Capture the cell that displays the provided text and extract its [X, Y] central coordinate. 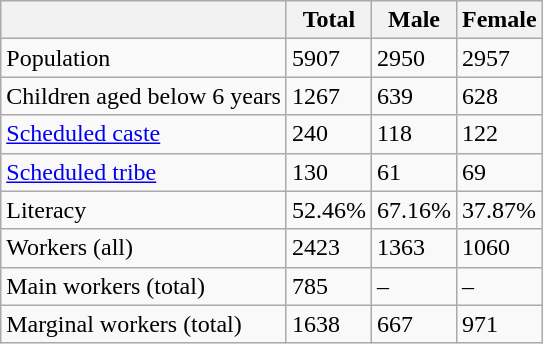
Children aged below 6 years [144, 96]
Marginal workers (total) [144, 324]
61 [414, 172]
67.16% [414, 210]
Scheduled caste [144, 134]
69 [500, 172]
5907 [328, 58]
667 [414, 324]
2950 [414, 58]
Population [144, 58]
785 [328, 286]
Main workers (total) [144, 286]
639 [414, 96]
2957 [500, 58]
Male [414, 20]
Scheduled tribe [144, 172]
Total [328, 20]
37.87% [500, 210]
52.46% [328, 210]
Female [500, 20]
Workers (all) [144, 248]
130 [328, 172]
240 [328, 134]
118 [414, 134]
122 [500, 134]
628 [500, 96]
1060 [500, 248]
971 [500, 324]
1267 [328, 96]
1638 [328, 324]
1363 [414, 248]
2423 [328, 248]
Literacy [144, 210]
